Search for the cell housing the specified text and yield its (x, y) center coordinate. 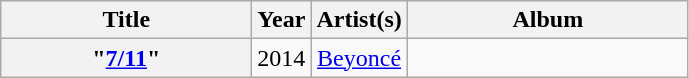
Title (126, 20)
2014 (282, 58)
Artist(s) (359, 20)
"7/11" (126, 58)
Beyoncé (359, 58)
Album (548, 20)
Year (282, 20)
